Capture the cell that displays the provided text and extract its [X, Y] central coordinate. 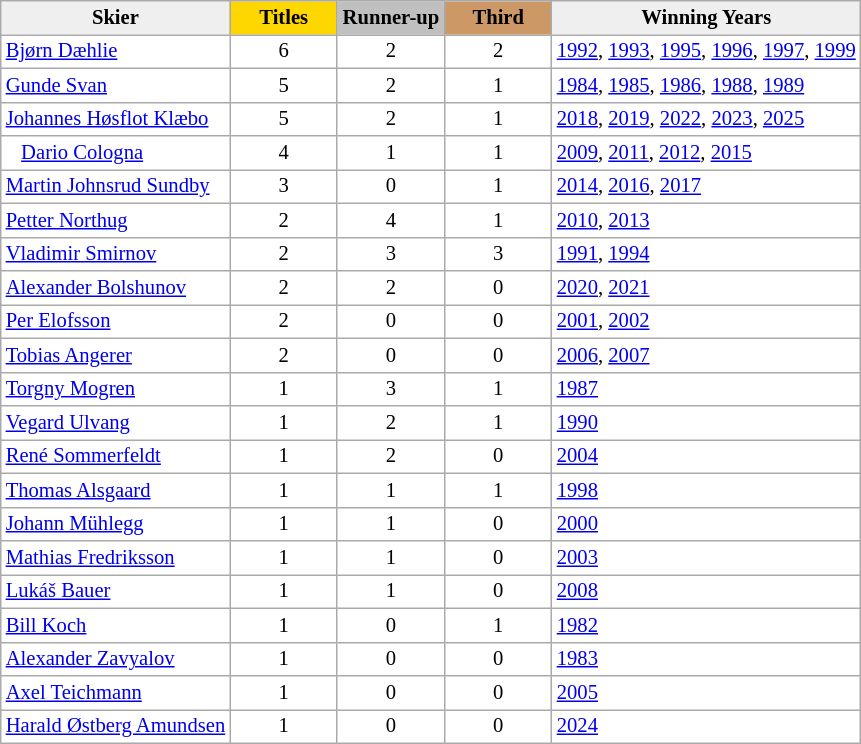
Alexander Bolshunov [116, 287]
2020, 2021 [706, 287]
1983 [706, 659]
2001, 2002 [706, 321]
Runner-up [390, 17]
2014, 2016, 2017 [706, 186]
René Sommerfeldt [116, 456]
Johannes Høsflot Klæbo [116, 119]
Skier [116, 17]
2003 [706, 557]
2010, 2013 [706, 220]
6 [284, 51]
Gunde Svan [116, 85]
Dario Cologna [116, 153]
Alexander Zavyalov [116, 659]
Martin Johnsrud Sundby [116, 186]
Lukáš Bauer [116, 591]
Tobias Angerer [116, 355]
Petter Northug [116, 220]
Torgny Mogren [116, 389]
Vladimir Smirnov [116, 254]
1990 [706, 423]
Per Elofsson [116, 321]
Johann Mühlegg [116, 524]
2000 [706, 524]
2004 [706, 456]
2018, 2019, 2022, 2023, 2025 [706, 119]
Vegard Ulvang [116, 423]
2009, 2011, 2012, 2015 [706, 153]
Winning Years [706, 17]
2024 [706, 726]
Bill Koch [116, 625]
1982 [706, 625]
1992, 1993, 1995, 1996, 1997, 1999 [706, 51]
2006, 2007 [706, 355]
Axel Teichmann [116, 693]
Third [498, 17]
2008 [706, 591]
Harald Østberg Amundsen [116, 726]
Mathias Fredriksson [116, 557]
1991, 1994 [706, 254]
1984, 1985, 1986, 1988, 1989 [706, 85]
1998 [706, 490]
2005 [706, 693]
Thomas Alsgaard [116, 490]
1987 [706, 389]
Titles [284, 17]
Bjørn Dæhlie [116, 51]
